Detect which cell encompasses the target text, then output its [X, Y] center coordinate. 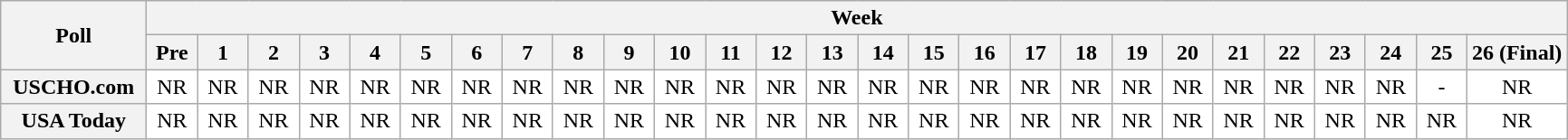
18 [1086, 52]
4 [375, 52]
23 [1340, 52]
7 [527, 52]
21 [1238, 52]
16 [985, 52]
19 [1137, 52]
Poll [74, 35]
10 [679, 52]
20 [1188, 52]
15 [934, 52]
6 [476, 52]
- [1441, 87]
17 [1035, 52]
USCHO.com [74, 87]
12 [782, 52]
Pre [172, 52]
11 [730, 52]
9 [629, 52]
24 [1390, 52]
2 [274, 52]
13 [832, 52]
14 [883, 52]
22 [1289, 52]
8 [578, 52]
5 [426, 52]
3 [324, 52]
Week [857, 18]
USA Today [74, 121]
25 [1441, 52]
26 (Final) [1516, 52]
1 [223, 52]
